Provide the [x, y] coordinate of the cell's center where the given text is located.  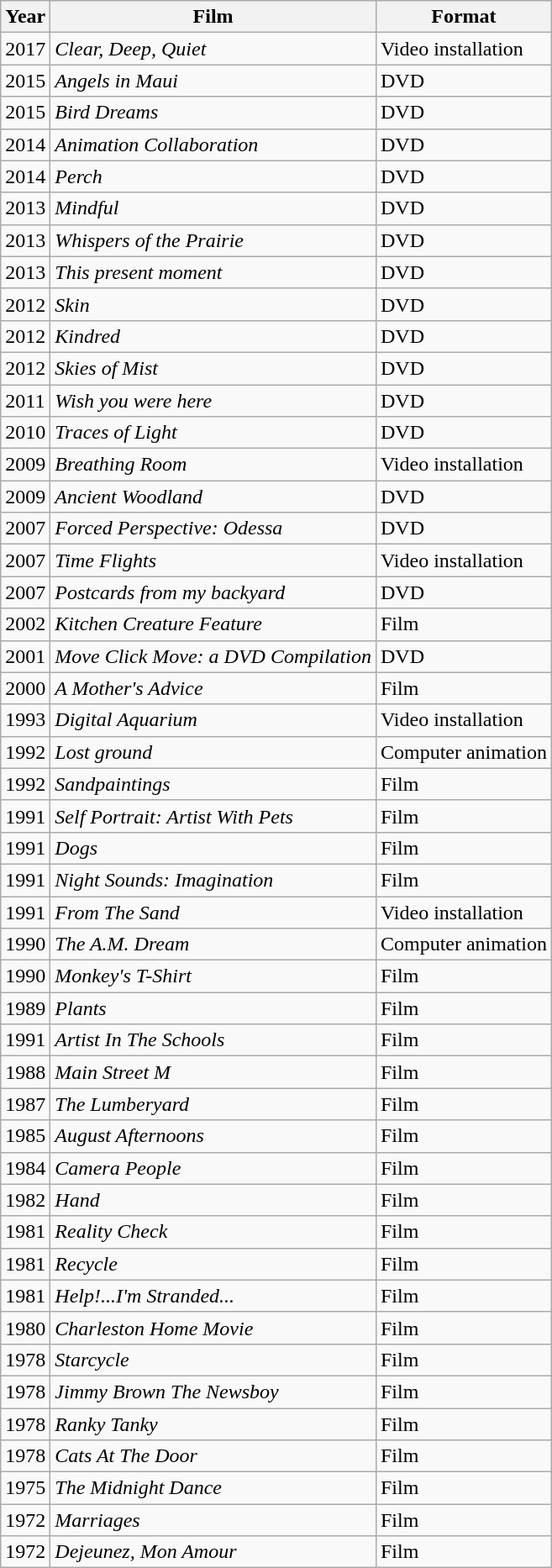
Artist In The Schools [213, 1040]
The Lumberyard [213, 1104]
Ancient Woodland [213, 497]
August Afternoons [213, 1136]
Skin [213, 304]
2017 [25, 49]
Year [25, 17]
2011 [25, 401]
Kitchen Creature Feature [213, 624]
Main Street M [213, 1072]
1993 [25, 720]
Skies of Mist [213, 368]
The Midnight Dance [213, 1488]
Dejeunez, Mon Amour [213, 1552]
Digital Aquarium [213, 720]
1988 [25, 1072]
Move Click Move: a DVD Compilation [213, 656]
2001 [25, 656]
Monkey's T-Shirt [213, 976]
Wish you were here [213, 401]
Jimmy Brown The Newsboy [213, 1392]
Marriages [213, 1520]
The A.M. Dream [213, 944]
1980 [25, 1328]
Time Flights [213, 560]
1989 [25, 1008]
Format [464, 17]
Recycle [213, 1264]
Clear, Deep, Quiet [213, 49]
2010 [25, 433]
1975 [25, 1488]
Reality Check [213, 1232]
Forced Perspective: Odessa [213, 529]
A Mother's Advice [213, 688]
Angels in Maui [213, 81]
2002 [25, 624]
From The Sand [213, 912]
Sandpaintings [213, 784]
Perch [213, 176]
1987 [25, 1104]
Plants [213, 1008]
Ranky Tanky [213, 1424]
Mindful [213, 208]
2000 [25, 688]
1984 [25, 1168]
Camera People [213, 1168]
Cats At The Door [213, 1456]
Night Sounds: Imagination [213, 880]
Charleston Home Movie [213, 1328]
Traces of Light [213, 433]
Lost ground [213, 752]
Starcycle [213, 1360]
Hand [213, 1200]
Dogs [213, 848]
1985 [25, 1136]
1982 [25, 1200]
Help!...I'm Stranded... [213, 1296]
Whispers of the Prairie [213, 240]
Self Portrait: Artist With Pets [213, 816]
Bird Dreams [213, 113]
Postcards from my backyard [213, 592]
Kindred [213, 336]
Breathing Room [213, 465]
This present moment [213, 272]
Animation Collaboration [213, 145]
